Identify which cell holds the provided text, then report its [X, Y] central coordinate. 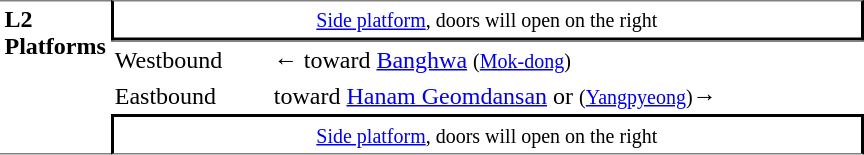
L2Platforms [55, 77]
← toward Banghwa (Mok-dong) [566, 59]
toward Hanam Geomdansan or (Yangpyeong)→ [566, 96]
Westbound [190, 59]
Eastbound [190, 96]
